Identify which cell holds the provided text, then report its [x, y] central coordinate. 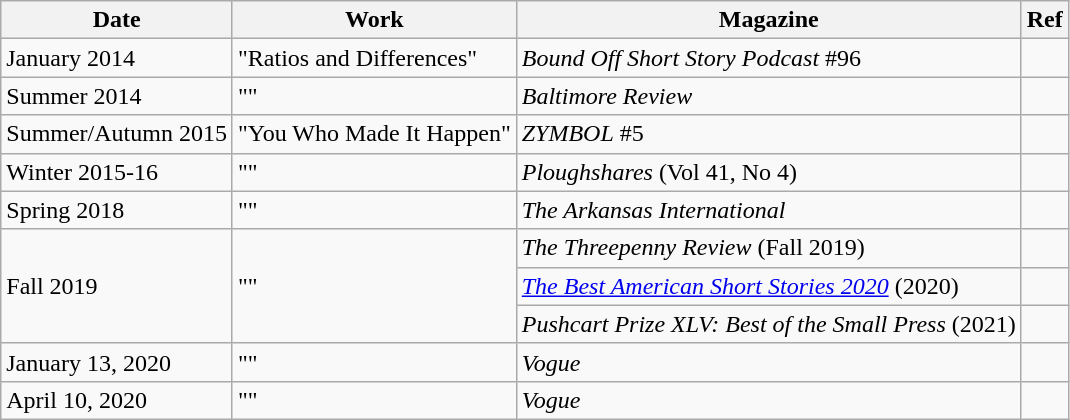
Summer 2014 [117, 96]
Work [374, 20]
"You Who Made It Happen" [374, 134]
Spring 2018 [117, 210]
January 2014 [117, 58]
Baltimore Review [768, 96]
Summer/Autumn 2015 [117, 134]
April 10, 2020 [117, 400]
Ploughshares (Vol 41, No 4) [768, 172]
January 13, 2020 [117, 362]
Bound Off Short Story Podcast #96 [768, 58]
The Threepenny Review (Fall 2019) [768, 248]
The Arkansas International [768, 210]
Winter 2015-16 [117, 172]
"Ratios and Differences" [374, 58]
Fall 2019 [117, 286]
Pushcart Prize XLV: Best of the Small Press (2021) [768, 324]
Magazine [768, 20]
Ref [1044, 20]
The Best American Short Stories 2020 (2020) [768, 286]
Date [117, 20]
ZYMBOL #5 [768, 134]
